Provide the [X, Y] coordinate of the cell's center where the given text is located.  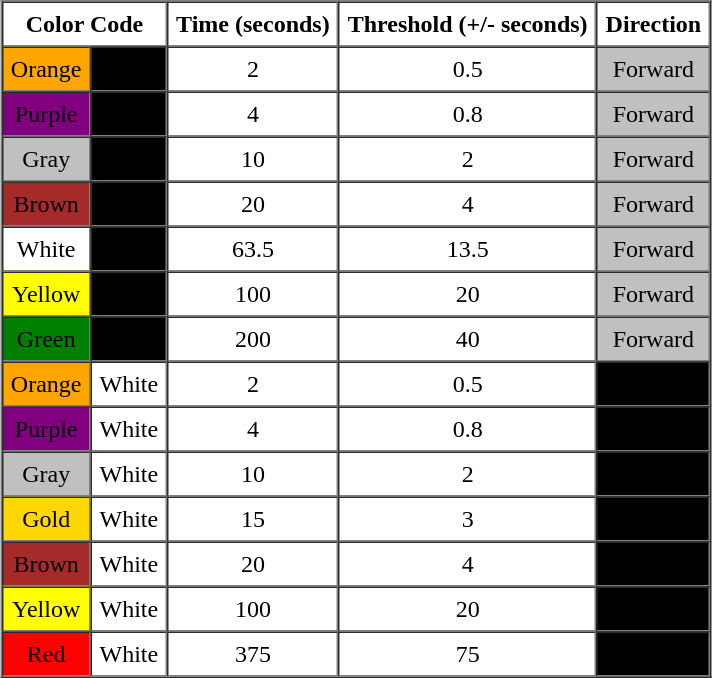
Threshold (+/- seconds) [468, 24]
75 [468, 654]
Red [46, 654]
40 [468, 338]
Color Code [84, 24]
Direction [654, 24]
13.5 [468, 248]
Time (seconds) [253, 24]
3 [468, 518]
63.5 [253, 248]
375 [253, 654]
Gold [46, 518]
200 [253, 338]
Green [46, 338]
15 [253, 518]
